For the text-containing cell, return its midpoint in (x, y) coordinate format. 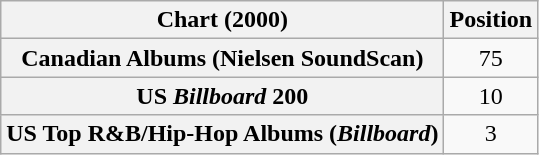
Chart (2000) (222, 20)
US Top R&B/Hip-Hop Albums (Billboard) (222, 134)
Position (491, 20)
10 (491, 96)
75 (491, 58)
Canadian Albums (Nielsen SoundScan) (222, 58)
US Billboard 200 (222, 96)
3 (491, 134)
